Determine the (X, Y) coordinate at the center of the cell enclosing the given text.  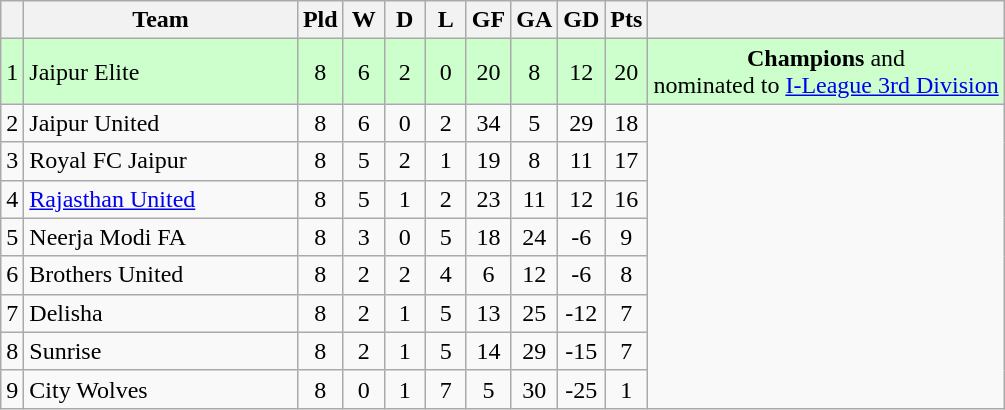
-15 (582, 351)
City Wolves (161, 389)
34 (488, 123)
GD (582, 20)
Champions andnominated to I-League 3rd Division (826, 72)
Rajasthan United (161, 199)
Delisha (161, 313)
Pts (626, 20)
24 (534, 237)
16 (626, 199)
-25 (582, 389)
D (404, 20)
17 (626, 161)
-12 (582, 313)
GA (534, 20)
19 (488, 161)
Neerja Modi FA (161, 237)
30 (534, 389)
25 (534, 313)
Brothers United (161, 275)
Royal FC Jaipur (161, 161)
Jaipur Elite (161, 72)
13 (488, 313)
23 (488, 199)
Pld (320, 20)
L (446, 20)
Team (161, 20)
Jaipur United (161, 123)
W (364, 20)
GF (488, 20)
Sunrise (161, 351)
14 (488, 351)
